Capture the cell that displays the provided text and extract its (X, Y) central coordinate. 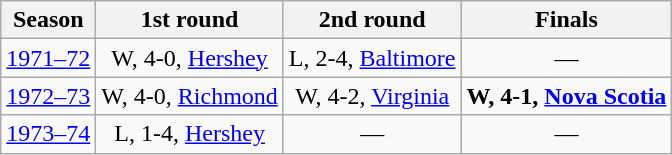
1st round (190, 20)
W, 4-1, Nova Scotia (566, 96)
L, 2-4, Baltimore (372, 58)
W, 4-0, Richmond (190, 96)
Season (48, 20)
1973–74 (48, 134)
L, 1-4, Hershey (190, 134)
1971–72 (48, 58)
2nd round (372, 20)
Finals (566, 20)
1972–73 (48, 96)
W, 4-0, Hershey (190, 58)
W, 4-2, Virginia (372, 96)
